Scan for the cell matching the given text and deliver its [x, y] coordinate at center. 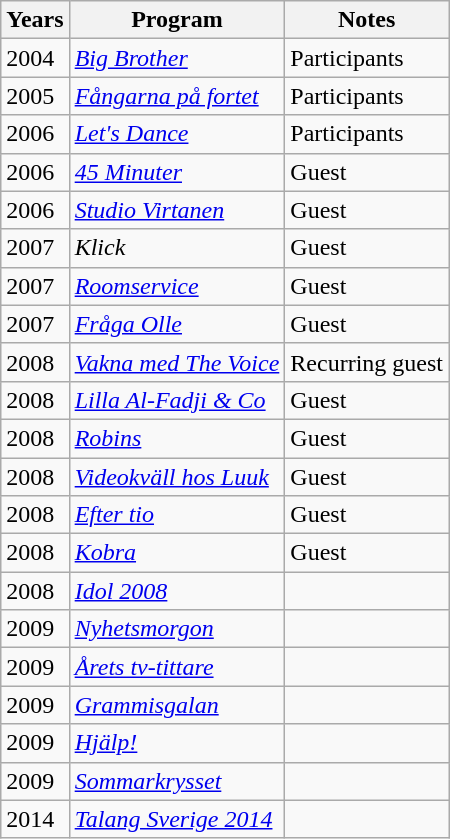
Efter tio [177, 515]
2005 [35, 96]
Årets tv-tittare [177, 667]
Roomservice [177, 286]
Klick [177, 248]
2004 [35, 58]
Notes [367, 20]
45 Minuter [177, 172]
Fråga Olle [177, 324]
Sommarkrysset [177, 781]
Robins [177, 438]
Nyhetsmorgon [177, 629]
Studio Virtanen [177, 210]
Talang Sverige 2014 [177, 819]
2014 [35, 819]
Kobra [177, 553]
Program [177, 20]
Recurring guest [367, 362]
Lilla Al-Fadji & Co [177, 400]
Big Brother [177, 58]
Idol 2008 [177, 591]
Grammisgalan [177, 705]
Fångarna på fortet [177, 96]
Videokväll hos Luuk [177, 477]
Let's Dance [177, 134]
Years [35, 20]
Vakna med The Voice [177, 362]
Hjälp! [177, 743]
